Detect which cell encompasses the target text, then output its (x, y) center coordinate. 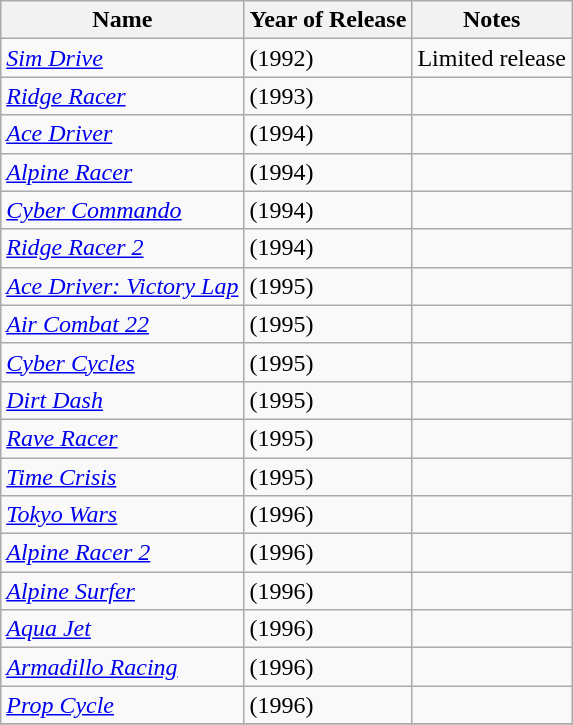
Alpine Surfer (122, 591)
(1993) (328, 96)
Air Combat 22 (122, 324)
Aqua Jet (122, 629)
Alpine Racer 2 (122, 553)
Time Crisis (122, 477)
Name (122, 20)
Armadillo Racing (122, 667)
(1992) (328, 58)
Ace Driver (122, 134)
Tokyo Wars (122, 515)
Prop Cycle (122, 705)
Alpine Racer (122, 172)
Ridge Racer 2 (122, 248)
Year of Release (328, 20)
Ace Driver: Victory Lap (122, 286)
Dirt Dash (122, 400)
Cyber Commando (122, 210)
Rave Racer (122, 438)
Sim Drive (122, 58)
Notes (492, 20)
Cyber Cycles (122, 362)
Limited release (492, 58)
Ridge Racer (122, 96)
